From the cell containing the given text, extract its center point as [X, Y] coordinate. 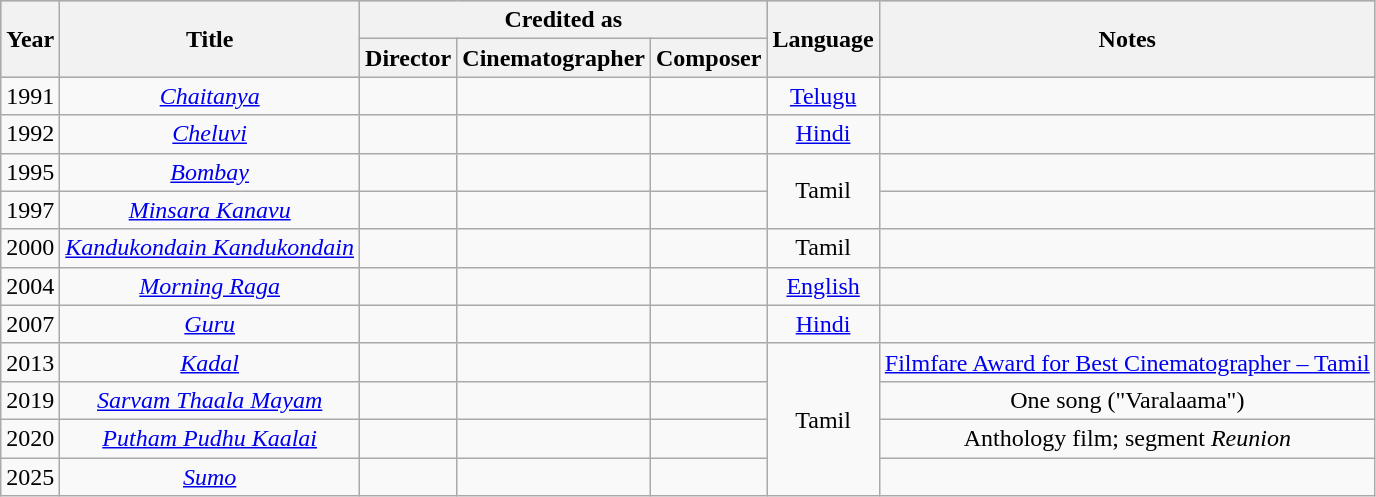
1997 [30, 210]
1992 [30, 134]
Cheluvi [210, 134]
Morning Raga [210, 286]
2004 [30, 286]
2019 [30, 400]
Director [408, 58]
2025 [30, 477]
Sumo [210, 477]
Anthology film; segment Reunion [1127, 438]
One song ("Varalaama") [1127, 400]
Kandukondain Kandukondain [210, 248]
Filmfare Award for Best Cinematographer – Tamil [1127, 362]
Minsara Kanavu [210, 210]
Guru [210, 324]
Putham Pudhu Kaalai [210, 438]
English [823, 286]
2020 [30, 438]
Bombay [210, 172]
Credited as [564, 20]
2013 [30, 362]
1995 [30, 172]
Composer [708, 58]
Sarvam Thaala Mayam [210, 400]
2000 [30, 248]
2007 [30, 324]
Kadal [210, 362]
Year [30, 39]
Telugu [823, 96]
Language [823, 39]
Chaitanya [210, 96]
1991 [30, 96]
Title [210, 39]
Cinematographer [554, 58]
Notes [1127, 39]
